Scan for the cell matching the given text and deliver its (X, Y) coordinate at center. 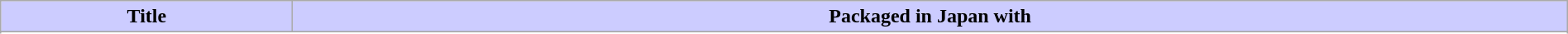
Packaged in Japan with (930, 17)
Title (147, 17)
